Search for the cell housing the specified text and yield its (x, y) center coordinate. 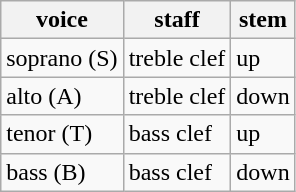
stem (263, 20)
tenor (T) (62, 134)
voice (62, 20)
alto (A) (62, 96)
bass (B) (62, 172)
staff (177, 20)
soprano (S) (62, 58)
